Output the [X, Y] coordinate of the center of the cell containing the given text.  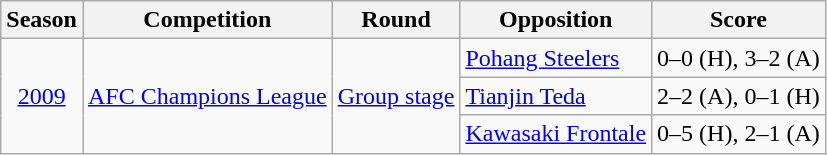
2009 [42, 96]
Season [42, 20]
Group stage [396, 96]
Round [396, 20]
Competition [207, 20]
AFC Champions League [207, 96]
Opposition [556, 20]
0–5 (H), 2–1 (A) [739, 134]
Kawasaki Frontale [556, 134]
Score [739, 20]
0–0 (H), 3–2 (A) [739, 58]
Pohang Steelers [556, 58]
Tianjin Teda [556, 96]
2–2 (A), 0–1 (H) [739, 96]
